Pinpoint the cell where the given text exists, returning its (X, Y) midpoint coordinate. 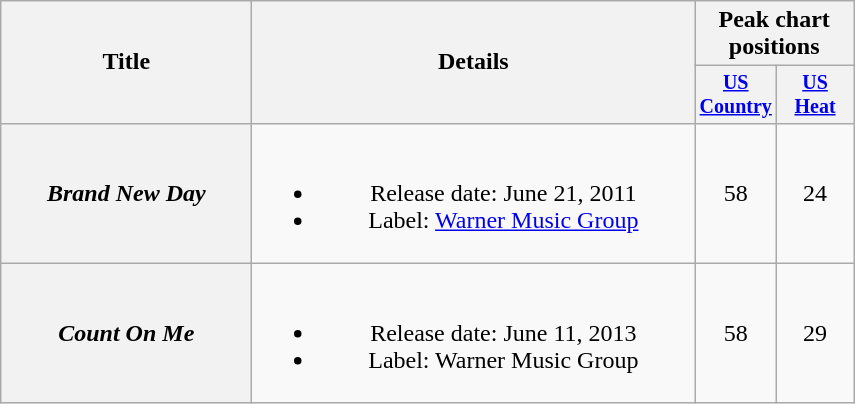
Brand New Day (126, 193)
Details (474, 62)
29 (816, 333)
US Heat (816, 94)
Release date: June 11, 2013Label: Warner Music Group (474, 333)
US Country (736, 94)
24 (816, 193)
Peak chartpositions (774, 34)
Count On Me (126, 333)
Release date: June 21, 2011Label: Warner Music Group (474, 193)
Title (126, 62)
